Output the (x, y) coordinate of the center of the cell containing the given text.  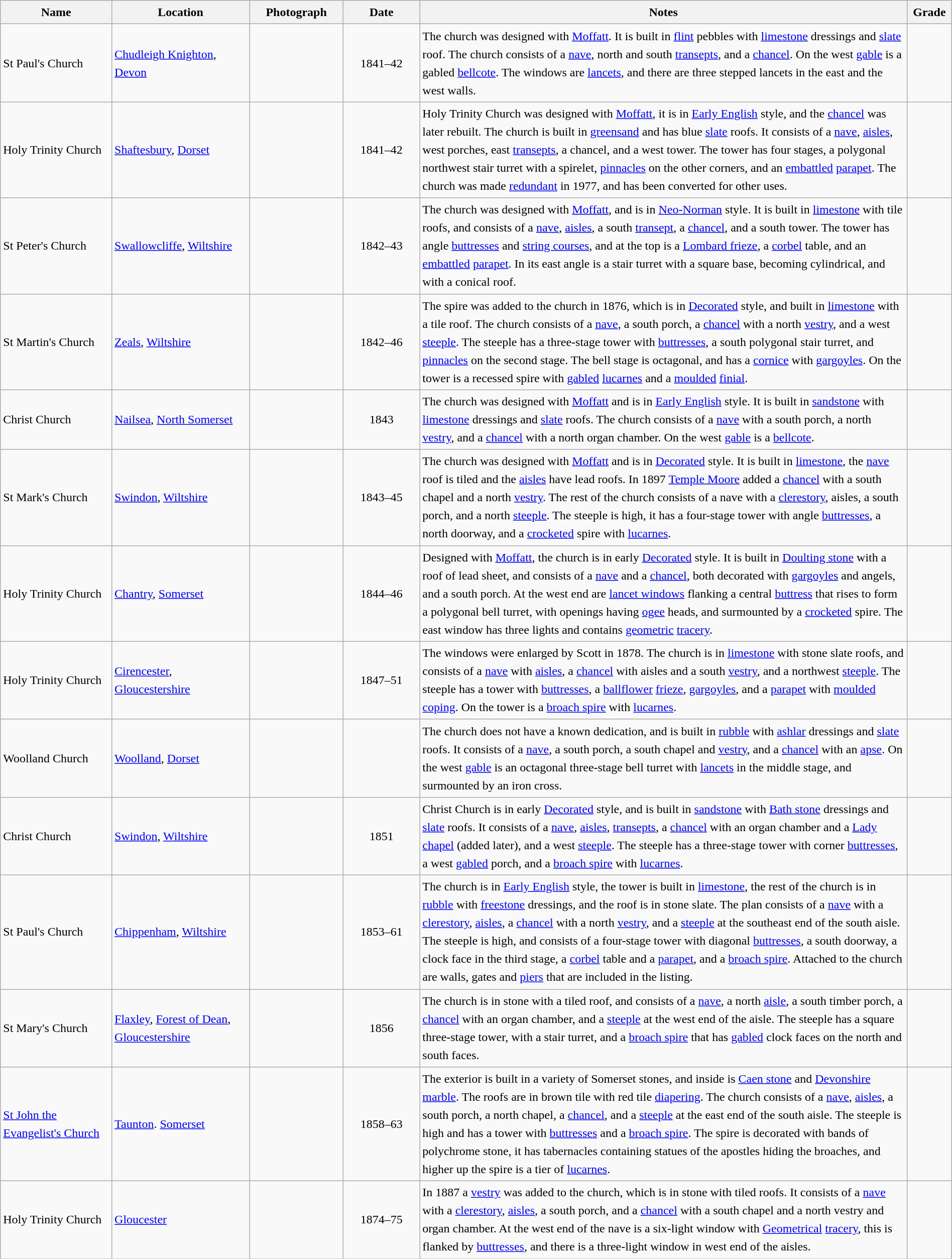
Grade (929, 12)
Gloucester (181, 1220)
1844–46 (382, 594)
Name (56, 12)
Nailsea, North Somerset (181, 420)
1853–61 (382, 932)
Chippenham, Wiltshire (181, 932)
1842–46 (382, 341)
St Mary's Church (56, 1028)
Flaxley, Forest of Dean, Gloucestershire (181, 1028)
Woolland Church (56, 758)
Photograph (296, 12)
Shaftesbury, Dorset (181, 150)
Location (181, 12)
St Mark's Church (56, 497)
Notes (664, 12)
Date (382, 12)
Chudleigh Knighton, Devon (181, 63)
1874–75 (382, 1220)
Taunton. Somerset (181, 1124)
Cirencester, Gloucestershire (181, 680)
1843–45 (382, 497)
1858–63 (382, 1124)
1847–51 (382, 680)
1842–43 (382, 246)
St Peter's Church (56, 246)
Swallowcliffe, Wiltshire (181, 246)
1851 (382, 836)
St Martin's Church (56, 341)
1856 (382, 1028)
1843 (382, 420)
Woolland, Dorset (181, 758)
Zeals, Wiltshire (181, 341)
St John the Evangelist's Church (56, 1124)
Chantry, Somerset (181, 594)
